Locate the cell with the specified text and output its [X, Y] center coordinate. 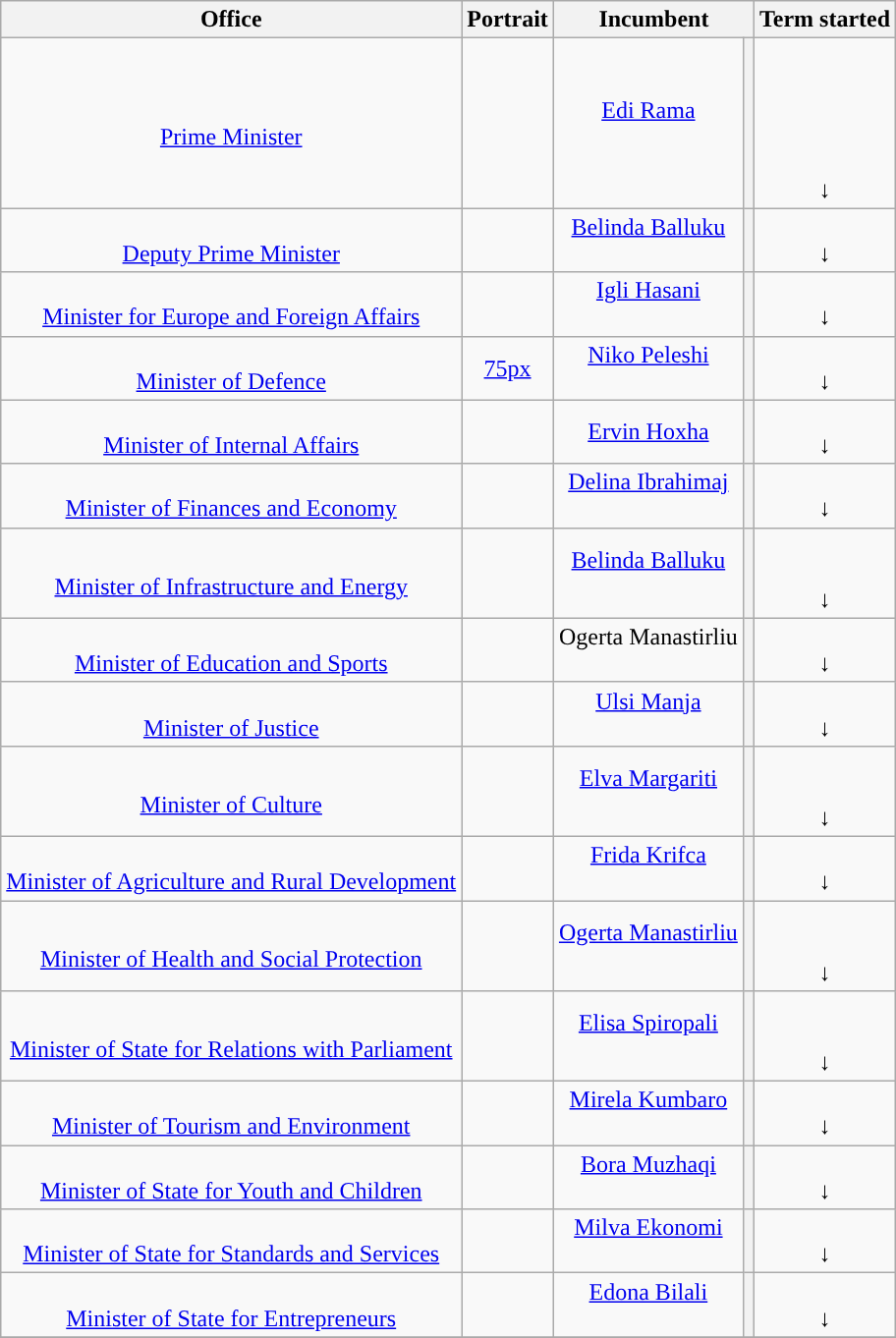
Minister of Health and Social Protection [232, 945]
Minister of Culture [232, 791]
Office [232, 20]
Niko Peleshi [648, 367]
Bora Muzhaqi [648, 1177]
Milva Ekonomi [648, 1242]
Ervin Hoxha [648, 432]
Elva Margariti [648, 791]
Minister of State for Standards and Services [232, 1242]
Minister of Infrastructure and Energy [232, 573]
Minister of Justice [232, 713]
Prime Minister [232, 124]
Minister of Education and Sports [232, 650]
Ulsi Manja [648, 713]
Minister of Defence [232, 367]
Edona Bilali [648, 1305]
Minister of Tourism and Environment [232, 1114]
Minister of Internal Affairs [232, 432]
Minister of Agriculture and Rural Development [232, 868]
Portrait [508, 20]
Frida Krifca [648, 868]
Elisa Spiropali [648, 1036]
Deputy Prime Minister [232, 240]
Minister for Europe and Foreign Affairs [232, 305]
Delina Ibrahimaj [648, 495]
Minister of State for Entrepreneurs [232, 1305]
75px [508, 367]
Igli Hasani [648, 305]
Minister of State for Youth and Children [232, 1177]
Minister of State for Relations with Parliament [232, 1036]
Minister of Finances and Economy [232, 495]
Edi Rama [648, 124]
Mirela Kumbaro [648, 1114]
Incumbent [653, 20]
Term started [824, 20]
